Find where the given text appears and provide that cell's center as (X, Y) coordinate. 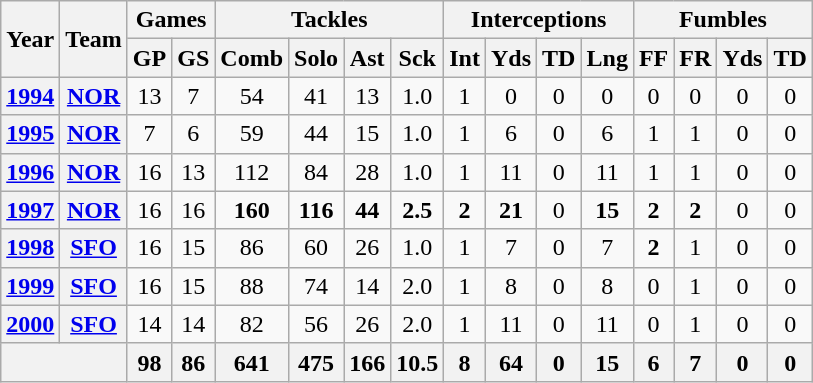
54 (252, 96)
Year (30, 39)
Interceptions (539, 20)
10.5 (418, 362)
Tackles (330, 20)
Ast (368, 58)
Fumbles (722, 20)
84 (316, 172)
1999 (30, 286)
Lng (607, 58)
Comb (252, 58)
82 (252, 324)
1995 (30, 134)
Sck (418, 58)
59 (252, 134)
2.5 (418, 210)
Games (170, 20)
FR (696, 58)
98 (149, 362)
475 (316, 362)
1996 (30, 172)
112 (252, 172)
Solo (316, 58)
116 (316, 210)
160 (252, 210)
88 (252, 286)
641 (252, 362)
1997 (30, 210)
2000 (30, 324)
41 (316, 96)
GP (149, 58)
28 (368, 172)
166 (368, 362)
74 (316, 286)
GS (194, 58)
1998 (30, 248)
56 (316, 324)
Int (465, 58)
60 (316, 248)
FF (653, 58)
Team (94, 39)
21 (510, 210)
1994 (30, 96)
64 (510, 362)
